Capture the cell that displays the provided text and extract its (x, y) central coordinate. 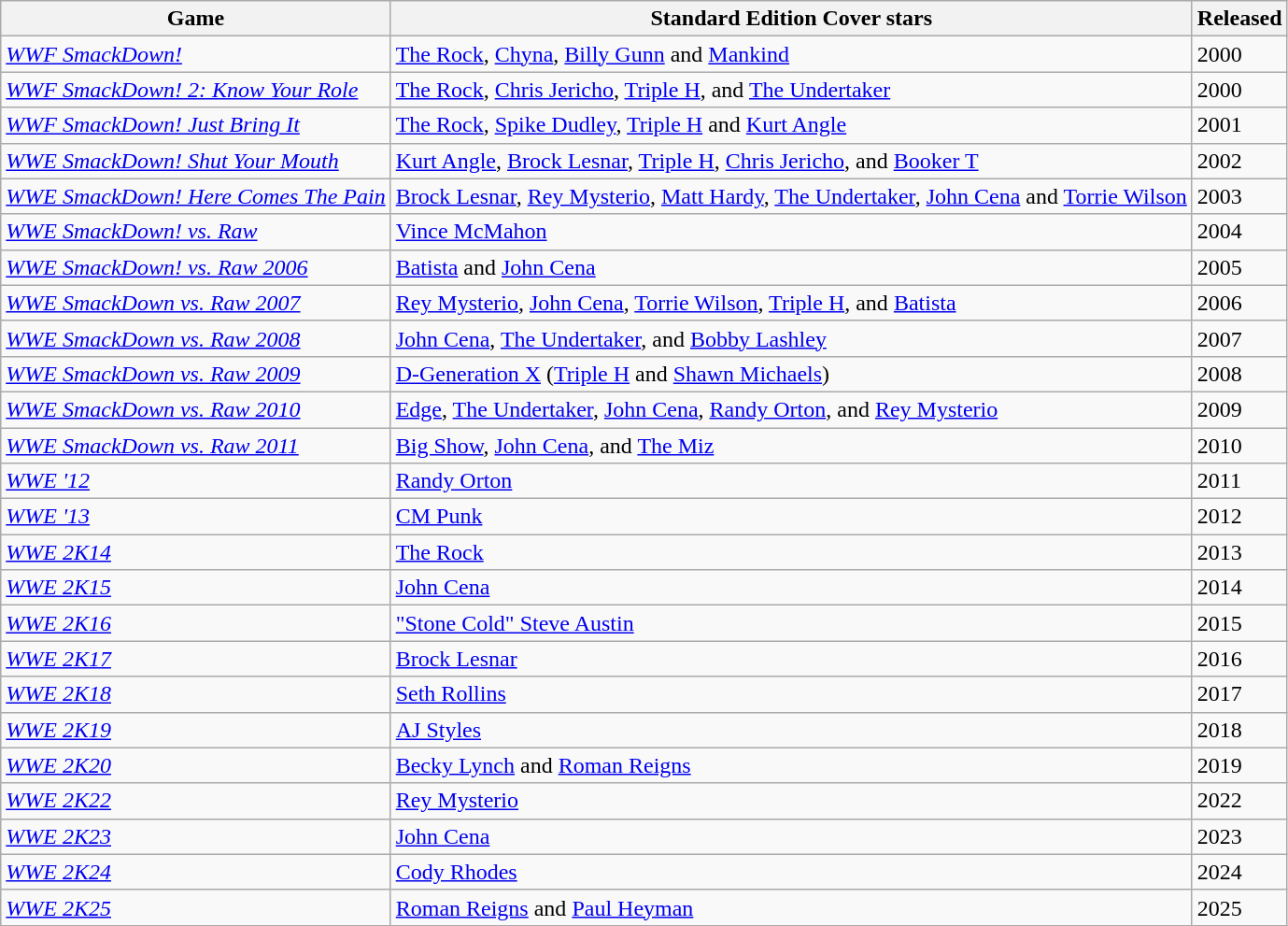
Randy Orton (791, 481)
WWF SmackDown! Just Bring It (196, 125)
Kurt Angle, Brock Lesnar, Triple H, Chris Jericho, and Booker T (791, 161)
2007 (1239, 338)
John Cena, The Undertaker, and Bobby Lashley (791, 338)
WWE SmackDown! Shut Your Mouth (196, 161)
2005 (1239, 267)
WWE SmackDown vs. Raw 2011 (196, 446)
2022 (1239, 801)
2025 (1239, 907)
WWE 2K15 (196, 588)
The Rock, Chyna, Billy Gunn and Mankind (791, 54)
Cody Rhodes (791, 872)
Big Show, John Cena, and The Miz (791, 446)
The Rock, Spike Dudley, Triple H and Kurt Angle (791, 125)
WWF SmackDown! (196, 54)
2017 (1239, 694)
WWE 2K23 (196, 836)
2002 (1239, 161)
WWE 2K17 (196, 659)
2012 (1239, 517)
D-Generation X (Triple H and Shawn Michaels) (791, 374)
WWE 2K19 (196, 730)
Batista and John Cena (791, 267)
Standard Edition Cover stars (791, 19)
Seth Rollins (791, 694)
WWE SmackDown! vs. Raw 2006 (196, 267)
Becky Lynch and Roman Reigns (791, 765)
WWE SmackDown! Here Comes The Pain (196, 196)
2014 (1239, 588)
AJ Styles (791, 730)
2016 (1239, 659)
CM Punk (791, 517)
WWE SmackDown vs. Raw 2009 (196, 374)
2018 (1239, 730)
2011 (1239, 481)
Brock Lesnar (791, 659)
"Stone Cold" Steve Austin (791, 623)
WWF SmackDown! 2: Know Your Role (196, 90)
2013 (1239, 552)
WWE SmackDown vs. Raw 2008 (196, 338)
WWE '12 (196, 481)
2024 (1239, 872)
2009 (1239, 409)
WWE SmackDown! vs. Raw (196, 232)
The Rock (791, 552)
Game (196, 19)
WWE 2K22 (196, 801)
2006 (1239, 303)
WWE 2K20 (196, 765)
Roman Reigns and Paul Heyman (791, 907)
Edge, The Undertaker, John Cena, Randy Orton, and Rey Mysterio (791, 409)
Rey Mysterio, John Cena, Torrie Wilson, Triple H, and Batista (791, 303)
2008 (1239, 374)
WWE 2K14 (196, 552)
2001 (1239, 125)
WWE '13 (196, 517)
2004 (1239, 232)
The Rock, Chris Jericho, Triple H, and The Undertaker (791, 90)
WWE 2K18 (196, 694)
WWE 2K25 (196, 907)
2015 (1239, 623)
2003 (1239, 196)
WWE 2K24 (196, 872)
2019 (1239, 765)
WWE SmackDown vs. Raw 2007 (196, 303)
WWE 2K16 (196, 623)
WWE SmackDown vs. Raw 2010 (196, 409)
2010 (1239, 446)
Vince McMahon (791, 232)
Brock Lesnar, Rey Mysterio, Matt Hardy, The Undertaker, John Cena and Torrie Wilson (791, 196)
Rey Mysterio (791, 801)
2023 (1239, 836)
Released (1239, 19)
